Determine the (X, Y) coordinate at the center of the cell enclosing the given text.  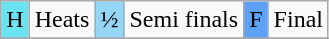
Final (298, 20)
Heats (62, 20)
H (15, 20)
F (256, 20)
½ (110, 20)
Semi finals (184, 20)
